Return (X, Y) of the center of cell containing provided text 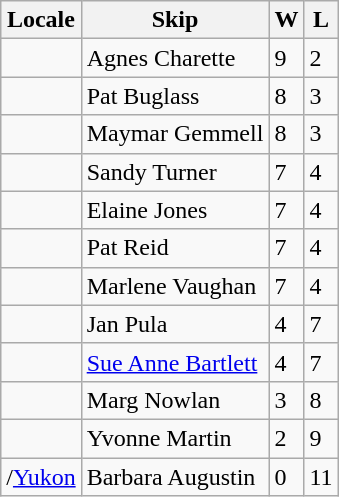
Marlene Vaughan (175, 286)
Pat Buglass (175, 96)
Sandy Turner (175, 172)
Sue Anne Bartlett (175, 362)
Jan Pula (175, 324)
/Yukon (41, 477)
L (321, 20)
Locale (41, 20)
Barbara Augustin (175, 477)
Maymar Gemmell (175, 134)
Yvonne Martin (175, 438)
Agnes Charette (175, 58)
Pat Reid (175, 248)
W (286, 20)
11 (321, 477)
Elaine Jones (175, 210)
Marg Nowlan (175, 400)
Skip (175, 20)
0 (286, 477)
